Pinpoint the cell where the given text exists, returning its (X, Y) midpoint coordinate. 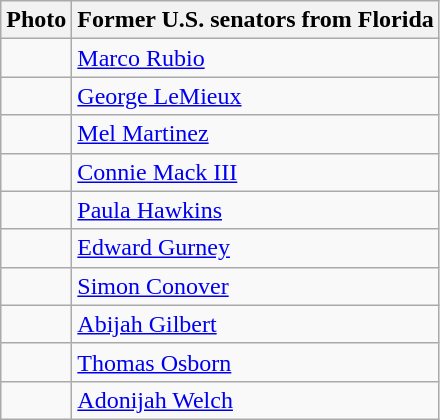
Paula Hawkins (256, 210)
Marco Rubio (256, 58)
George LeMieux (256, 96)
Abijah Gilbert (256, 324)
Former U.S. senators from Florida (256, 20)
Thomas Osborn (256, 362)
Connie Mack III (256, 172)
Simon Conover (256, 286)
Photo (36, 20)
Mel Martinez (256, 134)
Adonijah Welch (256, 400)
Edward Gurney (256, 248)
